Output the (x, y) coordinate of the center of the cell containing the given text.  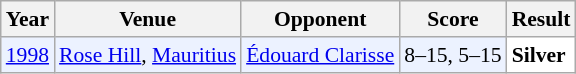
Édouard Clarisse (320, 55)
Result (542, 19)
Silver (542, 55)
Venue (148, 19)
Year (28, 19)
Opponent (320, 19)
1998 (28, 55)
8–15, 5–15 (452, 55)
Score (452, 19)
Rose Hill, Mauritius (148, 55)
